Return (x, y) of the center of cell containing provided text 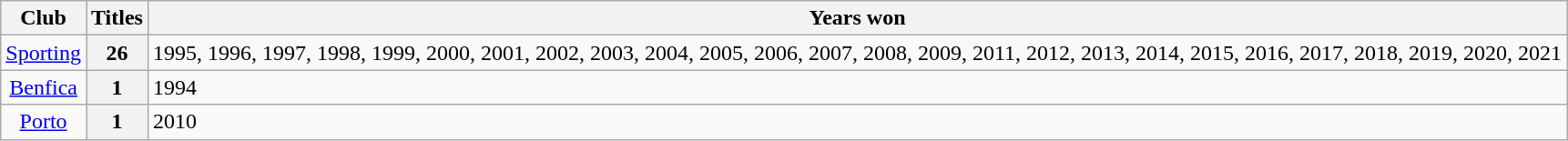
Sporting (44, 53)
Titles (117, 18)
26 (117, 53)
Porto (44, 122)
1994 (857, 87)
Benfica (44, 87)
Club (44, 18)
2010 (857, 122)
Years won (857, 18)
